Detect which cell encompasses the target text, then output its (X, Y) center coordinate. 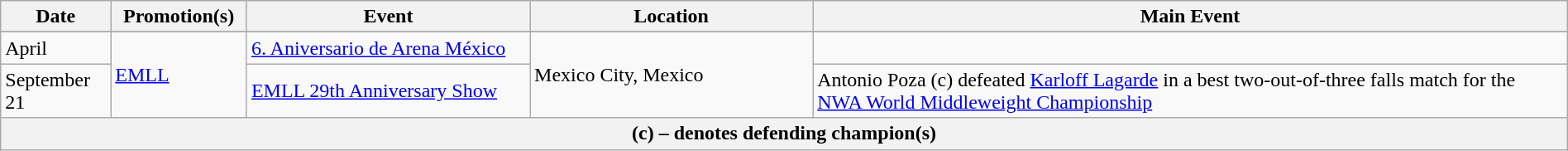
Date (56, 17)
(c) – denotes defending champion(s) (784, 134)
6. Aniversario de Arena México (388, 48)
EMLL (179, 75)
September 21 (56, 91)
Promotion(s) (179, 17)
Mexico City, Mexico (672, 75)
Location (672, 17)
Event (388, 17)
EMLL 29th Anniversary Show (388, 91)
April (56, 48)
Main Event (1191, 17)
Antonio Poza (c) defeated Karloff Lagarde in a best two-out-of-three falls match for the NWA World Middleweight Championship (1191, 91)
